Locate the cell with the specified text and output its [x, y] center coordinate. 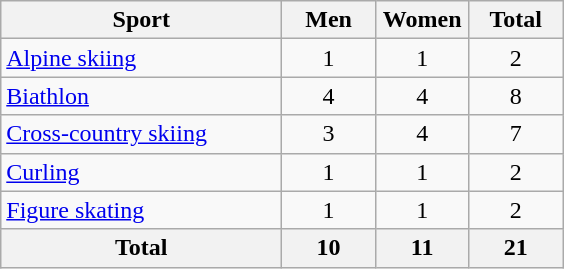
Men [329, 20]
Sport [142, 20]
10 [329, 248]
Alpine skiing [142, 58]
Cross-country skiing [142, 134]
11 [422, 248]
Women [422, 20]
21 [516, 248]
3 [329, 134]
7 [516, 134]
Curling [142, 172]
8 [516, 96]
Figure skating [142, 210]
Biathlon [142, 96]
